Search for the cell housing the specified text and yield its (X, Y) center coordinate. 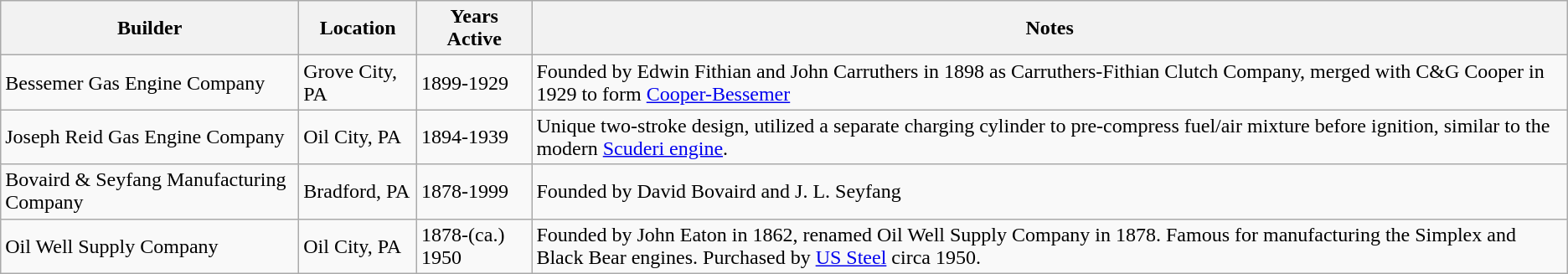
Bessemer Gas Engine Company (150, 82)
Years Active (474, 28)
1878-1999 (474, 191)
Founded by Edwin Fithian and John Carruthers in 1898 as Carruthers-Fithian Clutch Company, merged with C&G Cooper in 1929 to form Cooper-Bessemer (1050, 82)
1878-(ca.) 1950 (474, 246)
Bovaird & Seyfang Manufacturing Company (150, 191)
Location (358, 28)
Founded by David Bovaird and J. L. Seyfang (1050, 191)
Joseph Reid Gas Engine Company (150, 137)
Oil Well Supply Company (150, 246)
Builder (150, 28)
Bradford, PA (358, 191)
1899-1929 (474, 82)
Notes (1050, 28)
Grove City, PA (358, 82)
1894-1939 (474, 137)
